Search for the cell housing the specified text and yield its [X, Y] center coordinate. 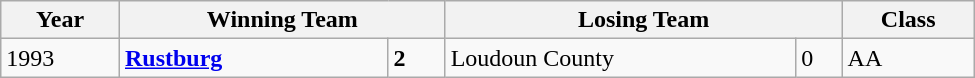
2 [416, 58]
Winning Team [282, 20]
0 [819, 58]
1993 [60, 58]
AA [908, 58]
Losing Team [644, 20]
Loudoun County [620, 58]
Year [60, 20]
Class [908, 20]
Rustburg [254, 58]
